For the text-containing cell, return its midpoint in [x, y] coordinate format. 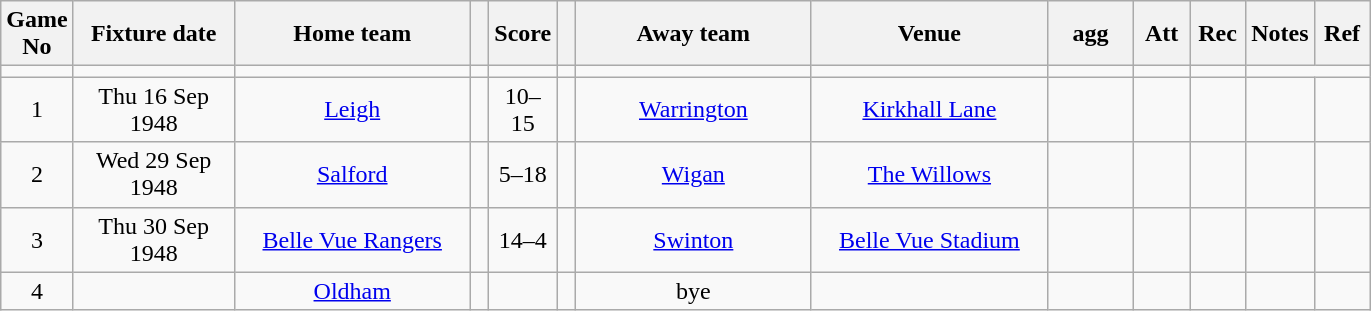
1 [37, 110]
Wed 29 Sep 1948 [154, 174]
Score [523, 34]
5–18 [523, 174]
Belle Vue Rangers [352, 240]
Thu 16 Sep 1948 [154, 110]
Rec [1218, 34]
2 [37, 174]
14–4 [523, 240]
agg [1090, 34]
Thu 30 Sep 1948 [154, 240]
bye [693, 291]
4 [37, 291]
Kirkhall Lane [929, 110]
Home team [352, 34]
10–15 [523, 110]
Att [1162, 34]
Away team [693, 34]
Ref [1342, 34]
Belle Vue Stadium [929, 240]
Game No [37, 34]
3 [37, 240]
Venue [929, 34]
Salford [352, 174]
Swinton [693, 240]
Oldham [352, 291]
Fixture date [154, 34]
Wigan [693, 174]
The Willows [929, 174]
Leigh [352, 110]
Notes [1280, 34]
Warrington [693, 110]
